From the cell containing the given text, extract its center point as [X, Y] coordinate. 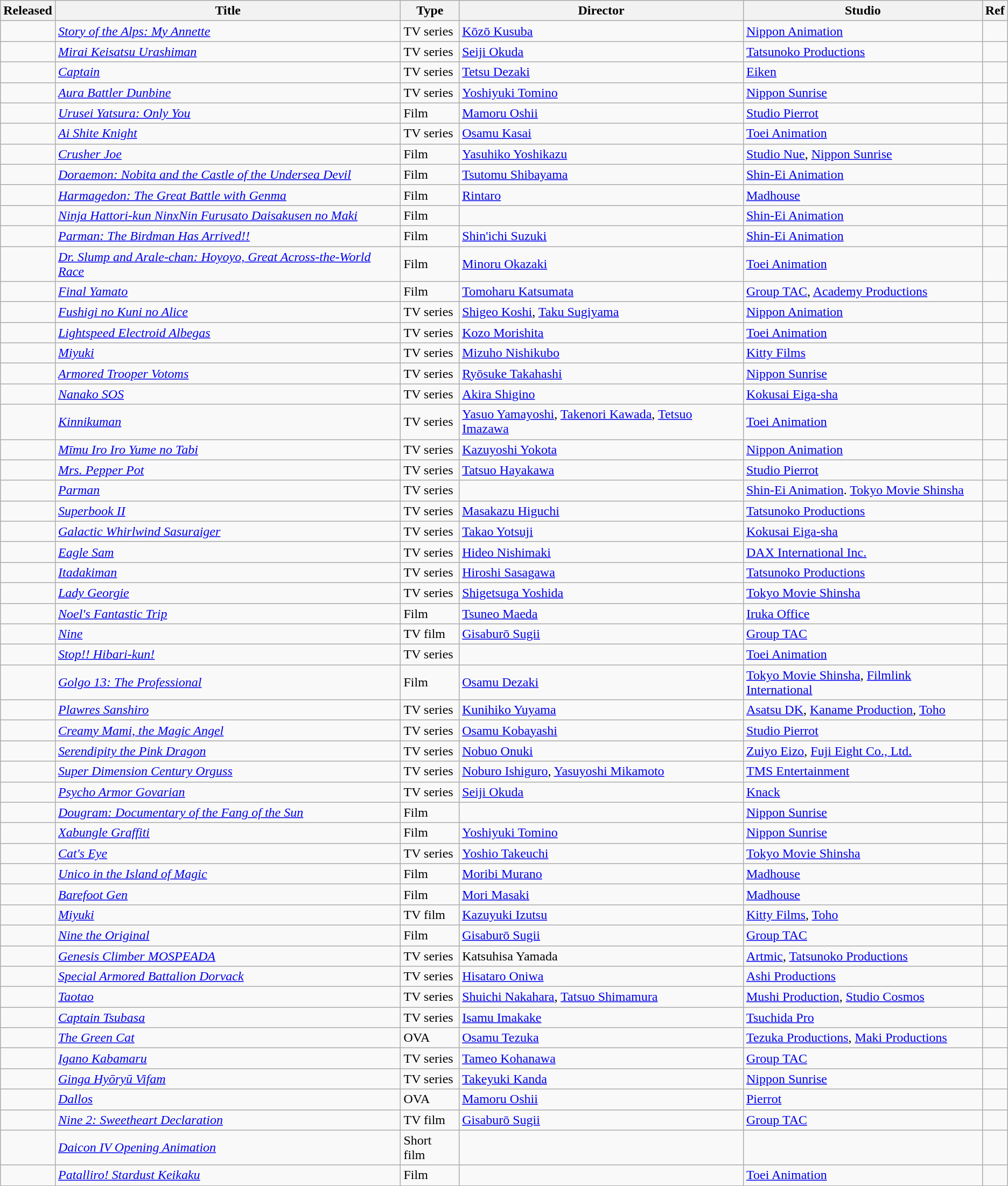
Mizuho Nishikubo [601, 353]
Tezuka Productions, Maki Productions [863, 1038]
Osamu Kobayashi [601, 731]
Aura Battler Dunbine [227, 93]
Tsuneo Maeda [601, 613]
Tsutomu Shibayama [601, 174]
Plawres Sanshiro [227, 710]
Shin-Ei Animation. Tokyo Movie Shinsha [863, 490]
Released [28, 11]
Kitty Films [863, 353]
Yasuo Yamayoshi, Takenori Kawada, Tetsuo Imazawa [601, 422]
Ninja Hattori-kun NinxNin Furusato Daisakusen no Maki [227, 215]
Dougram: Documentary of the Fang of the Sun [227, 812]
Mushi Production, Studio Cosmos [863, 997]
Zuiyo Eizo, Fuji Eight Co., Ltd. [863, 751]
Dallos [227, 1099]
Knack [863, 792]
Stop!! Hibari-kun! [227, 655]
Eagle Sam [227, 552]
Osamu Dezaki [601, 683]
Isamu Imakake [601, 1017]
Studio [863, 11]
Iruka Office [863, 613]
Lightspeed Electroid Albegas [227, 333]
Xabungle Graffiti [227, 833]
Noburo Ishiguro, Yasuyoshi Mikamoto [601, 771]
Shuichi Nakahara, Tatsuo Shimamura [601, 997]
Nine 2: Sweetheart Declaration [227, 1120]
Takeyuki Kanda [601, 1079]
Hiroshi Sasagawa [601, 572]
Crusher Joe [227, 154]
Katsuhisa Yamada [601, 956]
Fushigi no Kuni no Alice [227, 312]
Type [430, 11]
Shin'ichi Suzuki [601, 236]
Ref [995, 11]
Nanako SOS [227, 394]
Unico in the Island of Magic [227, 874]
TMS Entertainment [863, 771]
Golgo 13: The Professional [227, 683]
The Green Cat [227, 1038]
Galactic Whirlwind Sasuraiger [227, 531]
Minoru Okazaki [601, 264]
Tetsu Dezaki [601, 72]
Title [227, 11]
Kazuyoshi Yokota [601, 450]
Doraemon: Nobita and the Castle of the Undersea Devil [227, 174]
Short film [430, 1148]
Hisataro Oniwa [601, 977]
Kitty Films, Toho [863, 915]
Superbook II [227, 511]
Moribi Murano [601, 874]
Shigetsuga Yoshida [601, 593]
Nine [227, 634]
Special Armored Battalion Dorvack [227, 977]
Hideo Nishimaki [601, 552]
Igano Kabamaru [227, 1058]
Yoshio Takeuchi [601, 853]
Super Dimension Century Orguss [227, 771]
Mori Masaki [601, 894]
Rintaro [601, 195]
Tsuchida Pro [863, 1017]
Itadakiman [227, 572]
Tokyo Movie Shinsha, Filmlink International [863, 683]
Patalliro! Stardust Keikaku [227, 1175]
Kōzō Kusuba [601, 31]
Takao Yotsuji [601, 531]
Parman [227, 490]
DAX International Inc. [863, 552]
Director [601, 11]
Captain Tsubasa [227, 1017]
Group TAC, Academy Productions [863, 292]
Ginga Hyōryū Vifam [227, 1079]
Masakazu Higuchi [601, 511]
Urusei Yatsura: Only You [227, 113]
Osamu Tezuka [601, 1038]
Noel's Fantastic Trip [227, 613]
Story of the Alps: My Annette [227, 31]
Mīmu Iro Iro Yume no Tabi [227, 450]
Barefoot Gen [227, 894]
Dr. Slump and Arale-chan: Hoyoyo, Great Across-the-World Race [227, 264]
Harmagedon: The Great Battle with Genma [227, 195]
Mrs. Pepper Pot [227, 470]
Lady Georgie [227, 593]
Nobuo Onuki [601, 751]
Serendipity the Pink Dragon [227, 751]
Asatsu DK, Kaname Production, Toho [863, 710]
Taotao [227, 997]
Captain [227, 72]
Eiken [863, 72]
Mirai Keisatsu Urashiman [227, 52]
Tomoharu Katsumata [601, 292]
Tatsuo Hayakawa [601, 470]
Akira Shigino [601, 394]
Daicon IV Opening Animation [227, 1148]
Pierrot [863, 1099]
Parman: The Birdman Has Arrived!! [227, 236]
Kunihiko Yuyama [601, 710]
Kinnikuman [227, 422]
Kozo Morishita [601, 333]
Ryōsuke Takahashi [601, 374]
Ashi Productions [863, 977]
Cat's Eye [227, 853]
Armored Trooper Votoms [227, 374]
Nine the Original [227, 935]
Genesis Climber MOSPEADA [227, 956]
Artmic, Tatsunoko Productions [863, 956]
Creamy Mami, the Magic Angel [227, 731]
Kazuyuki Izutsu [601, 915]
Osamu Kasai [601, 134]
Ai Shite Knight [227, 134]
Tameo Kohanawa [601, 1058]
Studio Nue, Nippon Sunrise [863, 154]
Shigeo Koshi, Taku Sugiyama [601, 312]
Psycho Armor Govarian [227, 792]
Final Yamato [227, 292]
Yasuhiko Yoshikazu [601, 154]
